Return the (x, y) coordinate for the center point of the cell that contains the specified text.  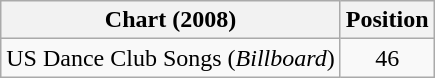
Position (387, 20)
46 (387, 58)
US Dance Club Songs (Billboard) (171, 58)
Chart (2008) (171, 20)
